Scan for the cell matching the given text and deliver its (x, y) coordinate at center. 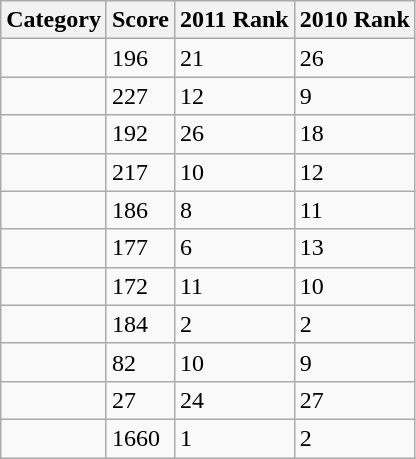
1660 (140, 438)
172 (140, 286)
24 (234, 400)
13 (354, 248)
227 (140, 96)
21 (234, 58)
196 (140, 58)
186 (140, 210)
184 (140, 324)
82 (140, 362)
2011 Rank (234, 20)
18 (354, 134)
Category (54, 20)
8 (234, 210)
6 (234, 248)
Score (140, 20)
2010 Rank (354, 20)
177 (140, 248)
192 (140, 134)
1 (234, 438)
217 (140, 172)
